Locate the cell with the specified text and output its (X, Y) center coordinate. 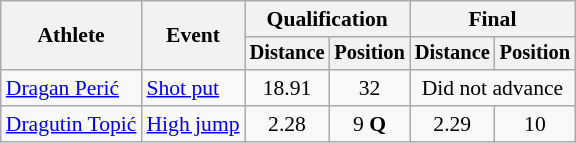
Dragan Perić (72, 88)
10 (535, 124)
High jump (192, 124)
Final (492, 19)
Qualification (328, 19)
9 Q (369, 124)
Shot put (192, 88)
18.91 (288, 88)
2.28 (288, 124)
32 (369, 88)
Dragutin Topić (72, 124)
2.29 (452, 124)
Event (192, 36)
Did not advance (492, 88)
Athlete (72, 36)
